Detect which cell encompasses the target text, then output its [x, y] center coordinate. 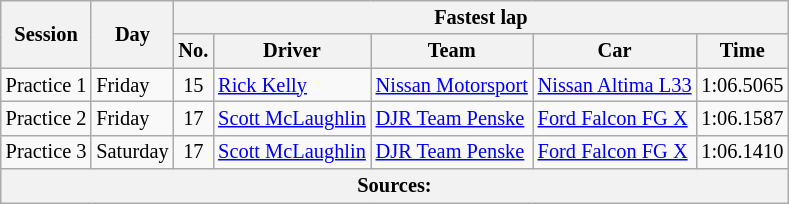
Session [46, 34]
1:06.5065 [742, 85]
Time [742, 51]
Practice 2 [46, 118]
No. [194, 51]
15 [194, 85]
Team [452, 51]
Nissan Altima L33 [615, 85]
Day [132, 34]
Saturday [132, 152]
Nissan Motorsport [452, 85]
Rick Kelly [292, 85]
Fastest lap [482, 17]
Driver [292, 51]
Car [615, 51]
Practice 3 [46, 152]
Practice 1 [46, 85]
Sources: [394, 186]
1:06.1587 [742, 118]
1:06.1410 [742, 152]
